Return the [x, y] coordinate for the center point of the cell that contains the specified text.  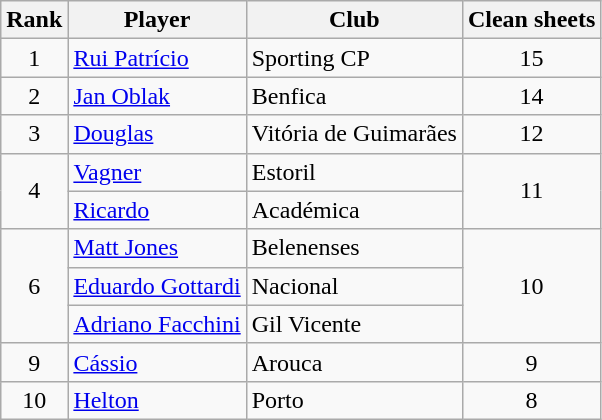
Ricardo [157, 210]
6 [34, 286]
Sporting CP [354, 58]
Benfica [354, 96]
Belenenses [354, 248]
Porto [354, 400]
Helton [157, 400]
Matt Jones [157, 248]
Nacional [354, 286]
Vitória de Guimarães [354, 134]
Eduardo Gottardi [157, 286]
Douglas [157, 134]
Cássio [157, 362]
1 [34, 58]
Rui Patrício [157, 58]
15 [531, 58]
Rank [34, 20]
12 [531, 134]
Adriano Facchini [157, 324]
Estoril [354, 172]
Gil Vicente [354, 324]
Club [354, 20]
Vagner [157, 172]
Jan Oblak [157, 96]
Clean sheets [531, 20]
4 [34, 191]
Arouca [354, 362]
3 [34, 134]
11 [531, 191]
8 [531, 400]
Académica [354, 210]
2 [34, 96]
Player [157, 20]
14 [531, 96]
